Find where the given text appears and provide that cell's center as [x, y] coordinate. 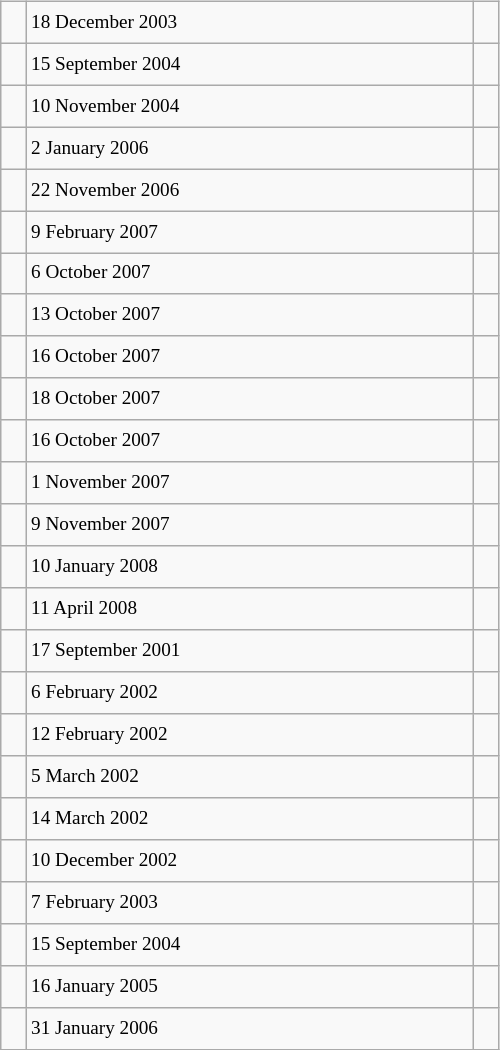
9 November 2007 [249, 525]
6 February 2002 [249, 693]
22 November 2006 [249, 190]
13 October 2007 [249, 315]
10 January 2008 [249, 567]
16 January 2005 [249, 986]
6 October 2007 [249, 274]
1 November 2007 [249, 483]
5 March 2002 [249, 777]
17 September 2001 [249, 651]
18 October 2007 [249, 399]
12 February 2002 [249, 735]
11 April 2008 [249, 609]
7 February 2003 [249, 902]
18 December 2003 [249, 22]
31 January 2006 [249, 1028]
14 March 2002 [249, 819]
9 February 2007 [249, 232]
10 November 2004 [249, 106]
2 January 2006 [249, 148]
10 December 2002 [249, 861]
